For the text-containing cell, return its midpoint in [X, Y] coordinate format. 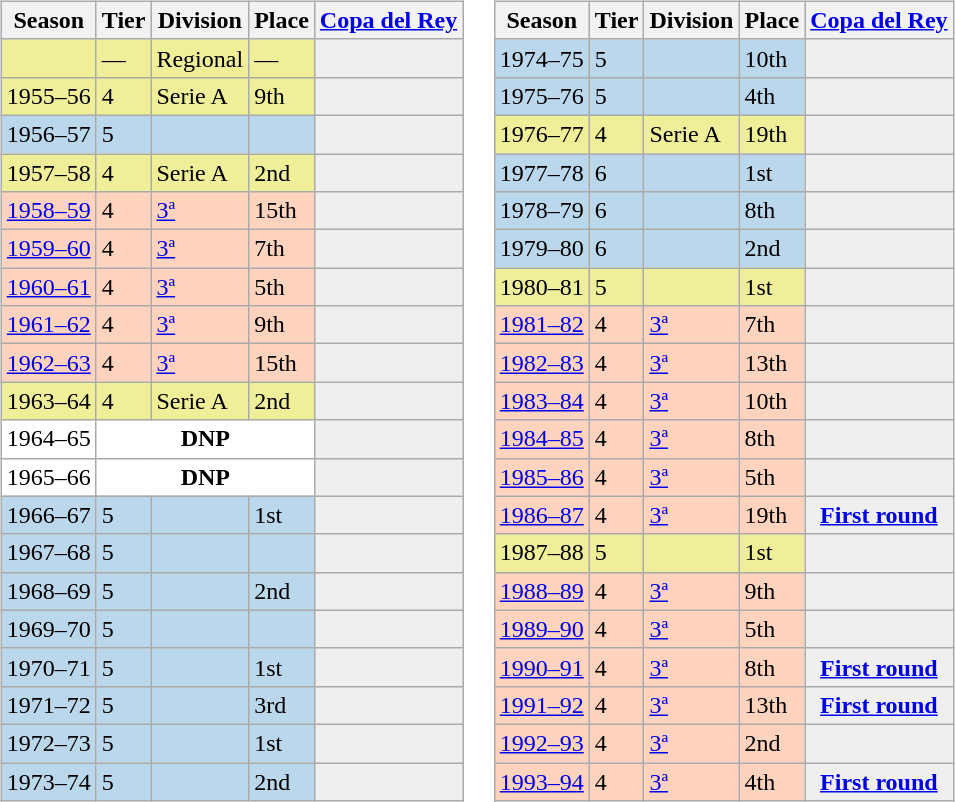
1958–59 [48, 211]
1959–60 [48, 249]
1957–58 [48, 173]
1961–62 [48, 325]
1969–70 [48, 629]
1977–78 [542, 173]
1962–63 [48, 363]
1967–68 [48, 553]
1966–67 [48, 515]
1980–81 [542, 287]
3rd [282, 705]
Regional [200, 58]
1979–80 [542, 249]
1978–79 [542, 211]
1983–84 [542, 401]
1984–85 [542, 439]
1975–76 [542, 96]
1965–66 [48, 477]
1986–87 [542, 515]
1964–65 [48, 439]
1956–57 [48, 134]
1971–72 [48, 705]
1992–93 [542, 743]
1963–64 [48, 401]
1991–92 [542, 705]
1960–61 [48, 287]
1968–69 [48, 591]
1981–82 [542, 325]
1987–88 [542, 553]
1976–77 [542, 134]
1970–71 [48, 667]
1989–90 [542, 629]
1993–94 [542, 781]
1972–73 [48, 743]
1955–56 [48, 96]
1990–91 [542, 667]
1988–89 [542, 591]
1982–83 [542, 363]
1974–75 [542, 58]
1985–86 [542, 477]
1973–74 [48, 781]
